Return the [x, y] coordinate for the center point of the cell that contains the specified text.  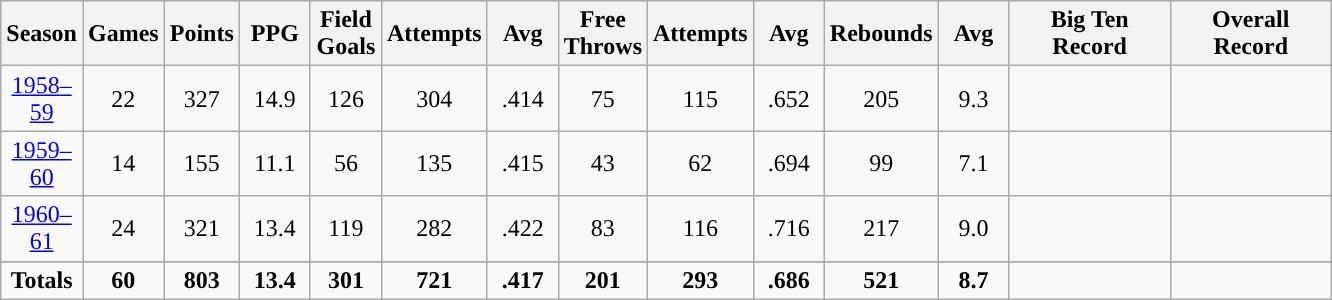
24 [123, 228]
1960–61 [42, 228]
321 [202, 228]
Rebounds [881, 34]
60 [123, 280]
205 [881, 98]
327 [202, 98]
PPG [274, 34]
126 [346, 98]
Season [42, 34]
.415 [522, 164]
Big Ten Record [1090, 34]
75 [602, 98]
282 [434, 228]
155 [202, 164]
14 [123, 164]
Totals [42, 280]
Points [202, 34]
304 [434, 98]
293 [701, 280]
83 [602, 228]
11.1 [274, 164]
14.9 [274, 98]
56 [346, 164]
Free Throws [602, 34]
.422 [522, 228]
62 [701, 164]
521 [881, 280]
217 [881, 228]
43 [602, 164]
135 [434, 164]
1959–60 [42, 164]
22 [123, 98]
301 [346, 280]
119 [346, 228]
.652 [788, 98]
.417 [522, 280]
9.3 [974, 98]
Field Goals [346, 34]
201 [602, 280]
.414 [522, 98]
Overall Record [1250, 34]
115 [701, 98]
803 [202, 280]
1958–59 [42, 98]
Games [123, 34]
99 [881, 164]
.716 [788, 228]
.694 [788, 164]
8.7 [974, 280]
721 [434, 280]
9.0 [974, 228]
.686 [788, 280]
7.1 [974, 164]
116 [701, 228]
